Capture the cell that displays the provided text and extract its (x, y) central coordinate. 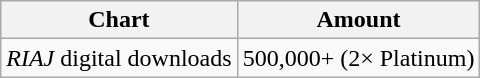
500,000+ (2× Platinum) (358, 58)
Amount (358, 20)
Chart (119, 20)
RIAJ digital downloads (119, 58)
